Find where the given text appears and provide that cell's center as [x, y] coordinate. 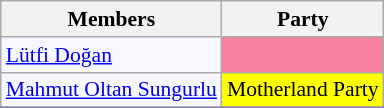
Mahmut Oltan Sungurlu [112, 90]
Lütfi Doğan [112, 55]
Members [112, 19]
Party [303, 19]
Motherland Party [303, 90]
